Identify which cell holds the provided text, then report its [x, y] central coordinate. 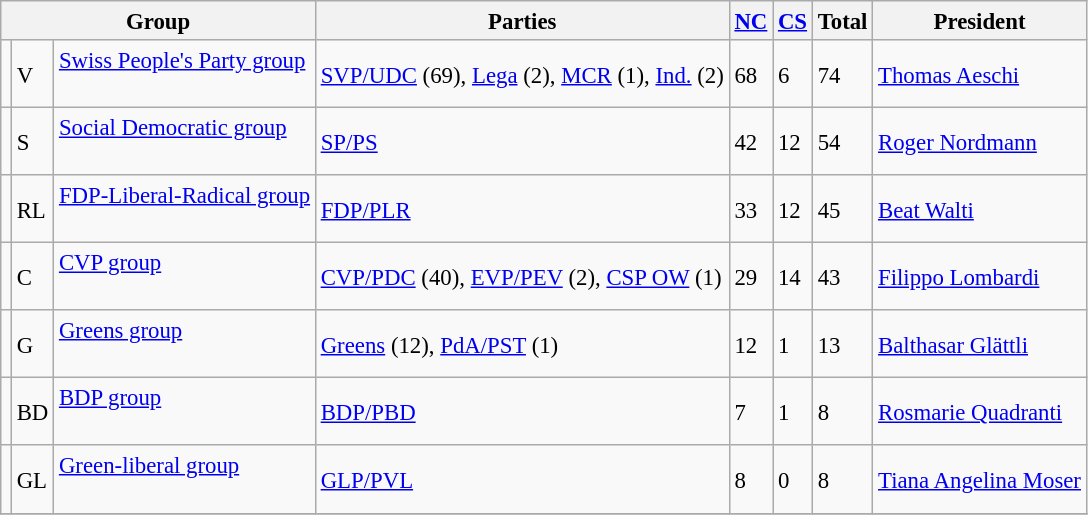
NC [751, 20]
14 [793, 277]
GLP/PVL [522, 480]
0 [793, 480]
Green-liberal group [185, 480]
FDP-Liberal-Radical group [185, 209]
6 [793, 74]
Thomas Aeschi [980, 74]
Rosmarie Quadranti [980, 412]
BDP group [185, 412]
BD [32, 412]
GL [32, 480]
S [32, 142]
54 [842, 142]
CVP/PDC (40), EVP/PEV (2), CSP OW (1) [522, 277]
Total [842, 20]
33 [751, 209]
45 [842, 209]
Beat Walti [980, 209]
SVP/UDC (69), Lega (2), MCR (1), Ind. (2) [522, 74]
Social Democratic group [185, 142]
Roger Nordmann [980, 142]
G [32, 344]
74 [842, 74]
RL [32, 209]
42 [751, 142]
CVP group [185, 277]
Greens group [185, 344]
SP/PS [522, 142]
Swiss People's Party group [185, 74]
68 [751, 74]
29 [751, 277]
FDP/PLR [522, 209]
Group [158, 20]
CS [793, 20]
V [32, 74]
43 [842, 277]
BDP/PBD [522, 412]
7 [751, 412]
President [980, 20]
13 [842, 344]
Balthasar Glättli [980, 344]
C [32, 277]
Parties [522, 20]
Greens (12), PdA/PST (1) [522, 344]
Tiana Angelina Moser [980, 480]
Filippo Lombardi [980, 277]
